From the cell containing the given text, extract its center point as (x, y) coordinate. 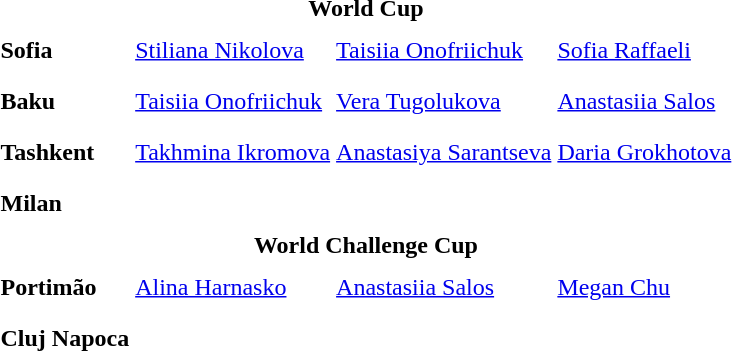
Takhmina Ikromova (233, 152)
Anastasiya Sarantseva (444, 152)
Anastasiia Salos (444, 287)
Vera Tugolukova (444, 101)
Alina Harnasko (233, 287)
Stiliana Nikolova (233, 50)
